For the text-containing cell, return its midpoint in (x, y) coordinate format. 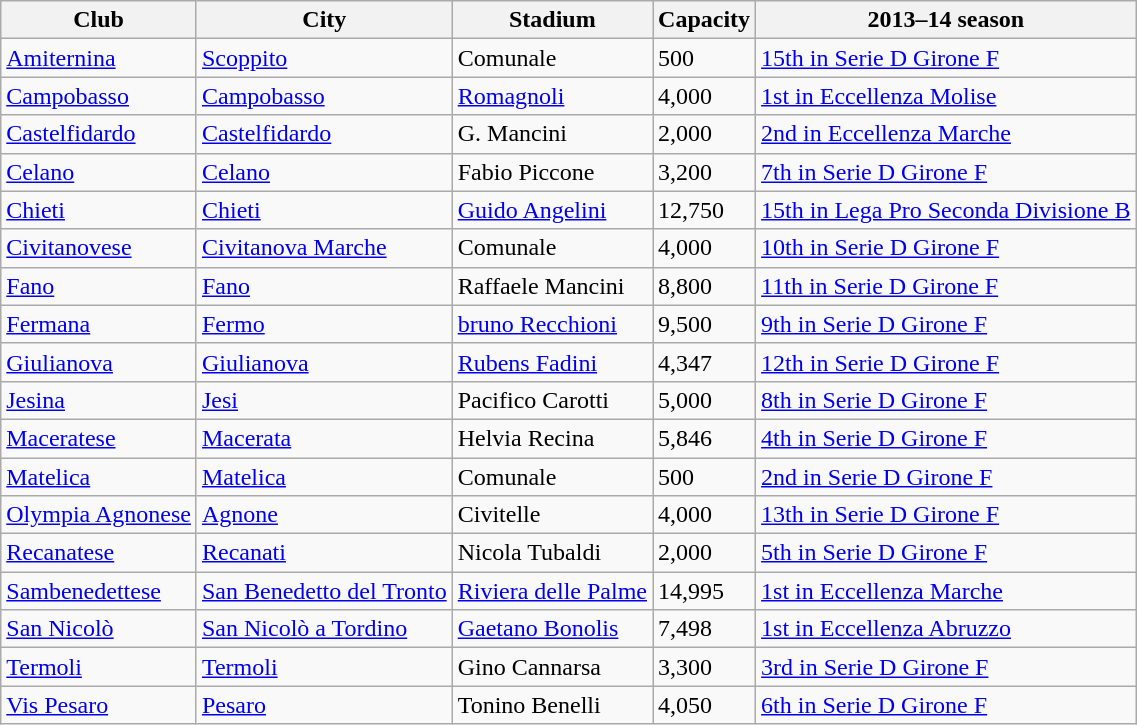
Club (99, 20)
San Benedetto del Tronto (324, 591)
Rubens Fadini (552, 362)
Jesina (99, 400)
Fabio Piccone (552, 172)
Romagnoli (552, 96)
Recanati (324, 553)
Pacifico Carotti (552, 400)
bruno Recchioni (552, 324)
Jesi (324, 400)
9th in Serie D Girone F (946, 324)
12th in Serie D Girone F (946, 362)
Gino Cannarsa (552, 667)
12,750 (704, 210)
Helvia Recina (552, 438)
Fermo (324, 324)
11th in Serie D Girone F (946, 286)
7th in Serie D Girone F (946, 172)
San Nicolò (99, 629)
8,800 (704, 286)
Sambenedettese (99, 591)
Nicola Tubaldi (552, 553)
5,846 (704, 438)
2013–14 season (946, 20)
4,347 (704, 362)
Stadium (552, 20)
Agnone (324, 515)
Civitanova Marche (324, 248)
9,500 (704, 324)
5th in Serie D Girone F (946, 553)
4th in Serie D Girone F (946, 438)
4,050 (704, 705)
3,300 (704, 667)
Tonino Benelli (552, 705)
Amiternina (99, 58)
Scoppito (324, 58)
3,200 (704, 172)
Olympia Agnonese (99, 515)
City (324, 20)
G. Mancini (552, 134)
Riviera delle Palme (552, 591)
6th in Serie D Girone F (946, 705)
1st in Eccellenza Molise (946, 96)
13th in Serie D Girone F (946, 515)
Macerata (324, 438)
15th in Lega Pro Seconda Divisione B (946, 210)
Maceratese (99, 438)
Guido Angelini (552, 210)
7,498 (704, 629)
Gaetano Bonolis (552, 629)
San Nicolò a Tordino (324, 629)
15th in Serie D Girone F (946, 58)
Fermana (99, 324)
14,995 (704, 591)
Vis Pesaro (99, 705)
Civitelle (552, 515)
Civitanovese (99, 248)
2nd in Eccellenza Marche (946, 134)
1st in Eccellenza Marche (946, 591)
10th in Serie D Girone F (946, 248)
Recanatese (99, 553)
Pesaro (324, 705)
2nd in Serie D Girone F (946, 477)
1st in Eccellenza Abruzzo (946, 629)
Capacity (704, 20)
8th in Serie D Girone F (946, 400)
Raffaele Mancini (552, 286)
3rd in Serie D Girone F (946, 667)
5,000 (704, 400)
